Locate the cell with the specified text and output its (X, Y) center coordinate. 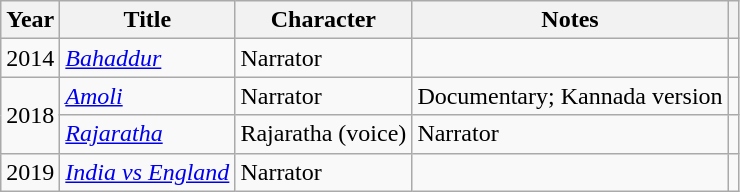
2019 (30, 172)
Bahaddur (148, 58)
2014 (30, 58)
Amoli (148, 96)
India vs England (148, 172)
Documentary; Kannada version (570, 96)
Year (30, 20)
Character (324, 20)
Rajaratha (voice) (324, 134)
Notes (570, 20)
2018 (30, 115)
Rajaratha (148, 134)
Title (148, 20)
